Pinpoint the cell where the given text exists, returning its [X, Y] midpoint coordinate. 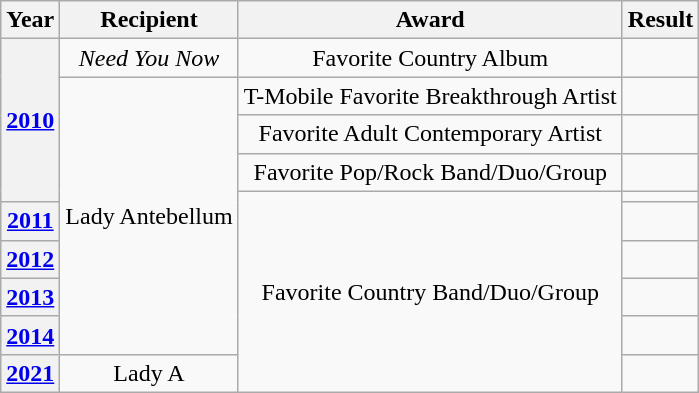
Favorite Pop/Rock Band/Duo/Group [430, 172]
Recipient [149, 20]
Favorite Adult Contemporary Artist [430, 134]
Lady A [149, 373]
Result [660, 20]
Award [430, 20]
Need You Now [149, 58]
2021 [30, 373]
Favorite Country Band/Duo/Group [430, 292]
2011 [30, 221]
2012 [30, 259]
Lady Antebellum [149, 216]
Favorite Country Album [430, 58]
T-Mobile Favorite Breakthrough Artist [430, 96]
2014 [30, 335]
Year [30, 20]
2010 [30, 120]
2013 [30, 297]
